Capture the cell that displays the provided text and extract its (x, y) central coordinate. 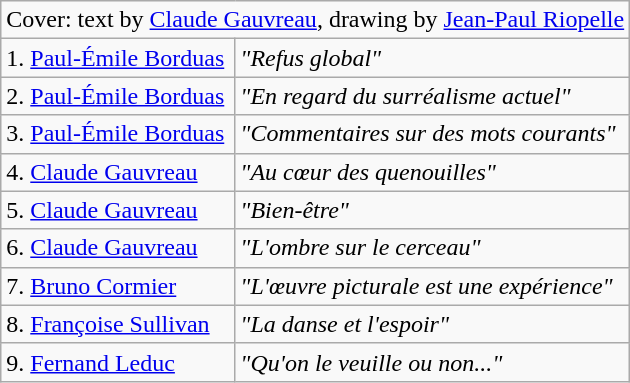
4. Claude Gauvreau (118, 172)
"Qu'on le veuille ou non..." (432, 362)
"Au cœur des quenouilles" (432, 172)
8. Françoise Sullivan (118, 324)
9. Fernand Leduc (118, 362)
"L'œuvre picturale est une expérience" (432, 286)
"Refus global" (432, 58)
Cover: text by Claude Gauvreau, drawing by Jean-Paul Riopelle (316, 20)
"L'ombre sur le cerceau" (432, 248)
"En regard du surréalisme actuel" (432, 96)
"Bien-être" (432, 210)
7. Bruno Cormier (118, 286)
"Commentaires sur des mots courants" (432, 134)
2. Paul-Émile Borduas (118, 96)
1. Paul-Émile Borduas (118, 58)
6. Claude Gauvreau (118, 248)
"La danse et l'espoir" (432, 324)
5. Claude Gauvreau (118, 210)
3. Paul-Émile Borduas (118, 134)
